Pinpoint the cell where the given text exists, returning its [X, Y] midpoint coordinate. 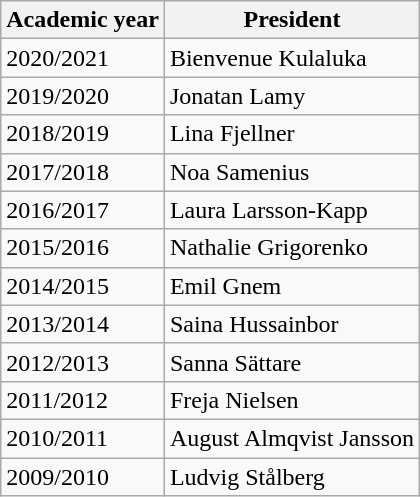
Saina Hussainbor [292, 324]
2012/2013 [83, 362]
2013/2014 [83, 324]
2009/2010 [83, 477]
Ludvig Stålberg [292, 477]
Emil Gnem [292, 286]
2020/2021 [83, 58]
2014/2015 [83, 286]
Sanna Sättare [292, 362]
August Almqvist Jansson [292, 438]
Bienvenue Kulaluka [292, 58]
2018/2019 [83, 134]
Laura Larsson-Kapp [292, 210]
2017/2018 [83, 172]
2010/2011 [83, 438]
2015/2016 [83, 248]
Academic year [83, 20]
Nathalie Grigorenko [292, 248]
Noa Samenius [292, 172]
Freja Nielsen [292, 400]
President [292, 20]
2016/2017 [83, 210]
Lina Fjellner [292, 134]
2019/2020 [83, 96]
2011/2012 [83, 400]
Jonatan Lamy [292, 96]
